Output the [X, Y] coordinate of the center of the cell containing the given text.  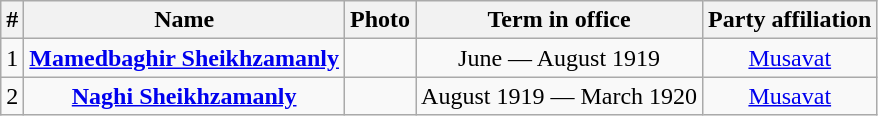
Mamedbaghir Sheikhzamanly [184, 58]
June — August 1919 [560, 58]
Party affiliation [790, 20]
Term in office [560, 20]
Photo [380, 20]
1 [12, 58]
Naghi Sheikhzamanly [184, 96]
Name [184, 20]
2 [12, 96]
August 1919 — March 1920 [560, 96]
# [12, 20]
